Pinpoint the cell where the given text exists, returning its [x, y] midpoint coordinate. 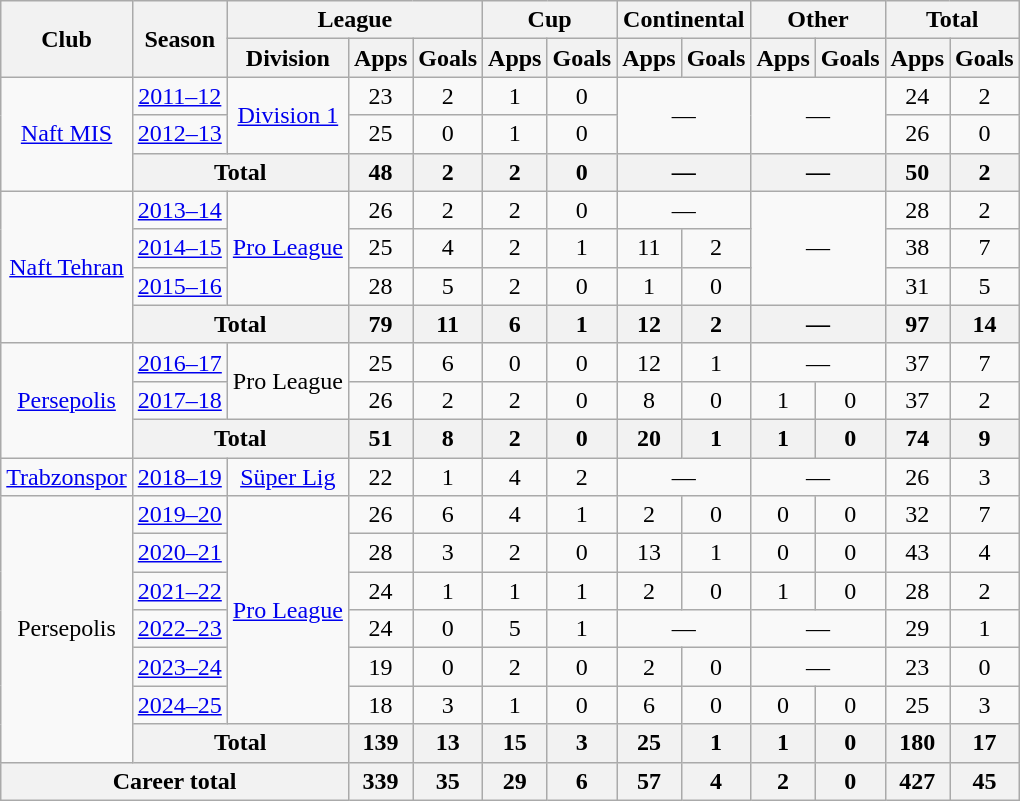
Career total [175, 781]
35 [448, 781]
51 [380, 438]
32 [917, 515]
22 [380, 477]
2020–21 [180, 553]
2024–25 [180, 705]
139 [380, 743]
2022–23 [180, 629]
45 [985, 781]
38 [917, 248]
48 [380, 172]
180 [917, 743]
2015–16 [180, 286]
Division [288, 58]
Süper Lig [288, 477]
2011–12 [180, 96]
Continental [684, 20]
Season [180, 39]
2012–13 [180, 134]
20 [649, 438]
2018–19 [180, 477]
74 [917, 438]
57 [649, 781]
Naft MIS [67, 134]
14 [985, 324]
97 [917, 324]
79 [380, 324]
427 [917, 781]
50 [917, 172]
Cup [550, 20]
Division 1 [288, 115]
31 [917, 286]
17 [985, 743]
18 [380, 705]
League [354, 20]
Other [818, 20]
339 [380, 781]
15 [515, 743]
2019–20 [180, 515]
Trabzonspor [67, 477]
2016–17 [180, 362]
2017–18 [180, 400]
2014–15 [180, 248]
2021–22 [180, 591]
9 [985, 438]
Naft Tehran [67, 267]
2023–24 [180, 667]
43 [917, 553]
19 [380, 667]
2013–14 [180, 210]
Club [67, 39]
